Find where the given text appears and provide that cell's center as [X, Y] coordinate. 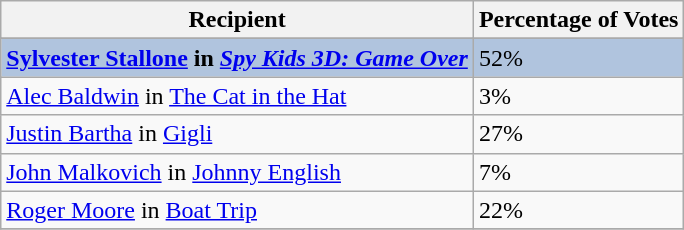
3% [578, 96]
Sylvester Stallone in Spy Kids 3D: Game Over [238, 58]
7% [578, 172]
John Malkovich in Johnny English [238, 172]
Alec Baldwin in The Cat in the Hat [238, 96]
22% [578, 210]
Recipient [238, 20]
Percentage of Votes [578, 20]
27% [578, 134]
52% [578, 58]
Justin Bartha in Gigli [238, 134]
Roger Moore in Boat Trip [238, 210]
